Find where the given text appears and provide that cell's center as (x, y) coordinate. 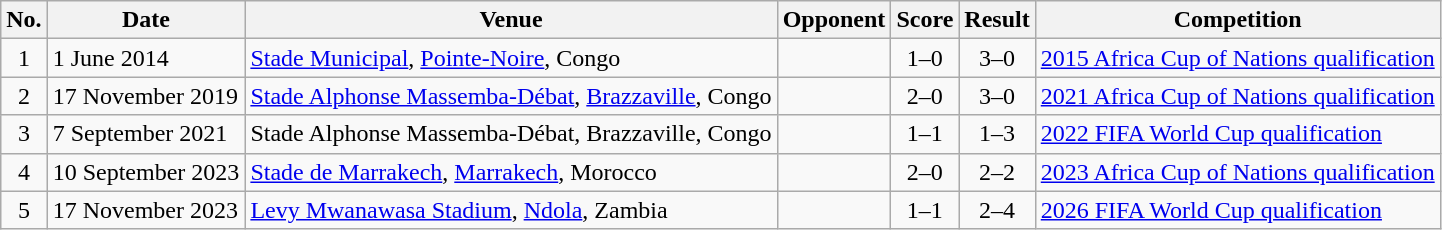
2–4 (997, 210)
2026 FIFA World Cup qualification (1238, 210)
Stade de Marrakech, Marrakech, Morocco (511, 172)
No. (24, 20)
2–2 (997, 172)
Result (997, 20)
5 (24, 210)
2023 Africa Cup of Nations qualification (1238, 172)
Levy Mwanawasa Stadium, Ndola, Zambia (511, 210)
10 September 2023 (146, 172)
1–0 (925, 58)
Opponent (834, 20)
Score (925, 20)
17 November 2019 (146, 96)
3 (24, 134)
2 (24, 96)
Venue (511, 20)
17 November 2023 (146, 210)
2022 FIFA World Cup qualification (1238, 134)
Competition (1238, 20)
4 (24, 172)
Date (146, 20)
2015 Africa Cup of Nations qualification (1238, 58)
Stade Municipal, Pointe-Noire, Congo (511, 58)
1–3 (997, 134)
1 June 2014 (146, 58)
2021 Africa Cup of Nations qualification (1238, 96)
7 September 2021 (146, 134)
1 (24, 58)
